Find where the given text appears and provide that cell's center as (X, Y) coordinate. 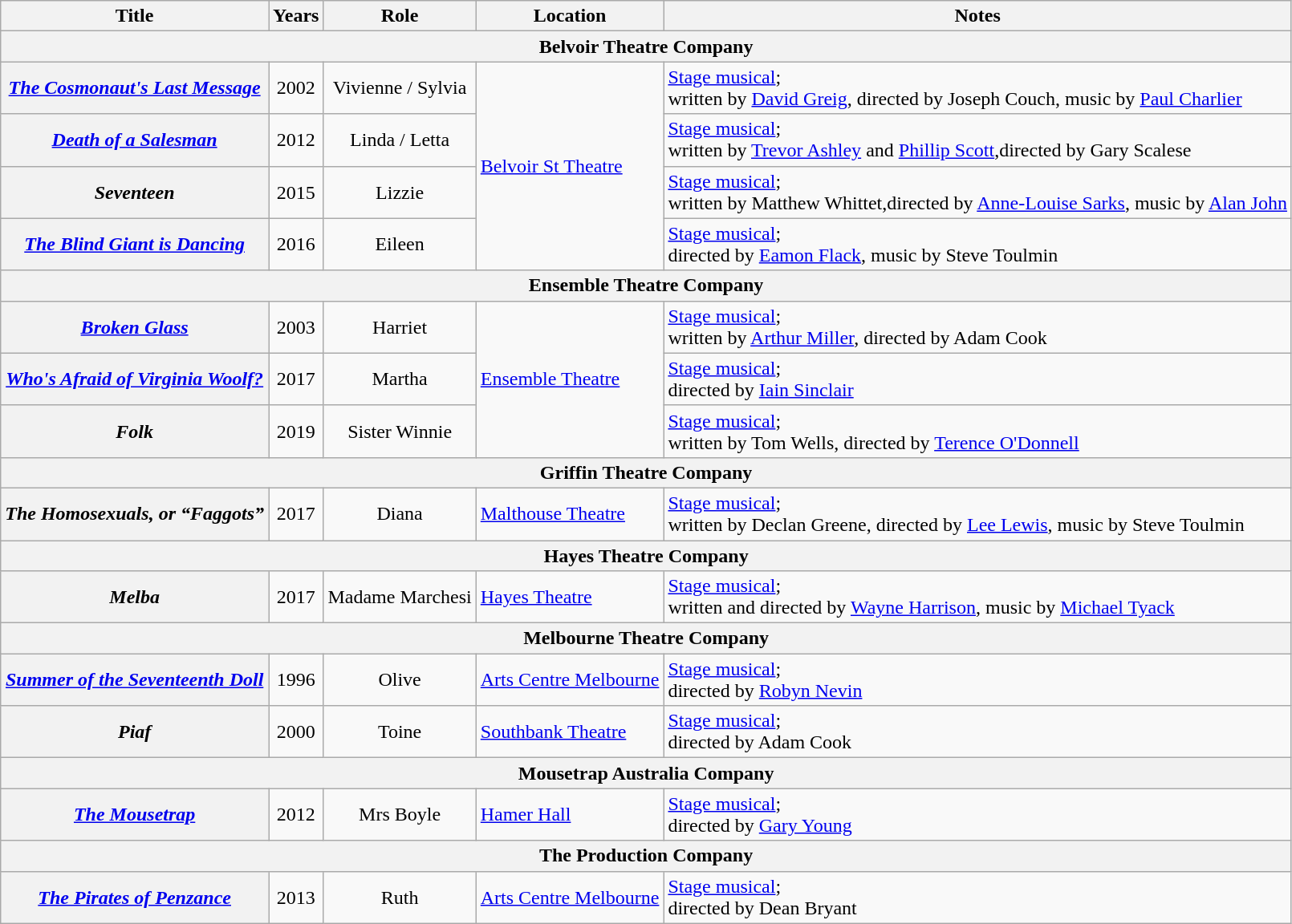
2016 (296, 244)
Piaf (135, 731)
Diana (400, 513)
Death of a Salesman (135, 140)
Summer of the Seventeenth Doll (135, 680)
Hamer Hall (570, 815)
2000 (296, 731)
Stage musical;written by David Greig, directed by Joseph Couch, music by Paul Charlier (977, 88)
The Blind Giant is Dancing (135, 244)
Stage musical;written by Declan Greene, directed by Lee Lewis, music by Steve Toulmin (977, 513)
Hayes Theatre Company (647, 556)
Eileen (400, 244)
Stage musical;written and directed by Wayne Harrison, music by Michael Tyack (977, 597)
Role (400, 16)
Harriet (400, 327)
Mousetrap Australia Company (647, 773)
Martha (400, 379)
Stage musical;written by Tom Wells, directed by Terence O'Donnell (977, 432)
Stage musical;written by Arthur Miller, directed by Adam Cook (977, 327)
Stage musical;directed by Robyn Nevin (977, 680)
Stage musical;directed by Eamon Flack, music by Steve Toulmin (977, 244)
Seventeen (135, 192)
Sister Winnie (400, 432)
Who's Afraid of Virginia Woolf? (135, 379)
2003 (296, 327)
Title (135, 16)
Vivienne / Sylvia (400, 88)
The Cosmonaut's Last Message (135, 88)
The Pirates of Penzance (135, 897)
Melbourne Theatre Company (647, 638)
Notes (977, 16)
Madame Marchesi (400, 597)
Stage musical;written by Matthew Whittet,directed by Anne-Louise Sarks, music by Alan John (977, 192)
Stage musical;directed by Iain Sinclair (977, 379)
Southbank Theatre (570, 731)
Malthouse Theatre (570, 513)
Mrs Boyle (400, 815)
Olive (400, 680)
Ensemble Theatre Company (647, 286)
Location (570, 16)
Stage musical;directed by Gary Young (977, 815)
Folk (135, 432)
Belvoir Theatre Company (647, 47)
2013 (296, 897)
Melba (135, 597)
Ruth (400, 897)
Lizzie (400, 192)
Stage musical;directed by Adam Cook (977, 731)
1996 (296, 680)
Griffin Theatre Company (647, 472)
Linda / Letta (400, 140)
2015 (296, 192)
2002 (296, 88)
2019 (296, 432)
The Mousetrap (135, 815)
Stage musical;directed by Dean Bryant (977, 897)
Hayes Theatre (570, 597)
The Homosexuals, or “Faggots” (135, 513)
Toine (400, 731)
Stage musical;written by Trevor Ashley and Phillip Scott,directed by Gary Scalese (977, 140)
Ensemble Theatre (570, 379)
Belvoir St Theatre (570, 166)
Years (296, 16)
The Production Company (647, 856)
Broken Glass (135, 327)
